Detect which cell encompasses the target text, then output its [x, y] center coordinate. 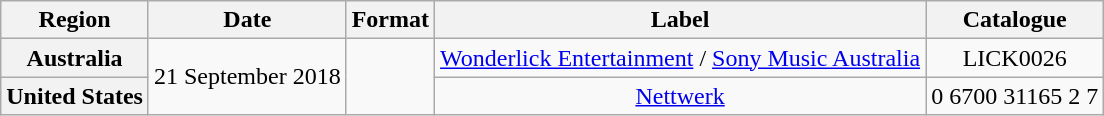
Nettwerk [680, 96]
Region [75, 20]
Format [390, 20]
LICK0026 [1015, 58]
Label [680, 20]
Catalogue [1015, 20]
Australia [75, 58]
Date [247, 20]
21 September 2018 [247, 77]
United States [75, 96]
Wonderlick Entertainment / Sony Music Australia [680, 58]
0 6700 31165 2 7 [1015, 96]
